Output the (X, Y) coordinate of the center of the cell containing the given text.  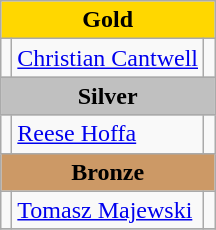
Tomasz Majewski (108, 210)
Bronze (108, 172)
Reese Hoffa (108, 134)
Gold (108, 20)
Christian Cantwell (108, 58)
Silver (108, 96)
